Locate the cell with the specified text and output its (X, Y) center coordinate. 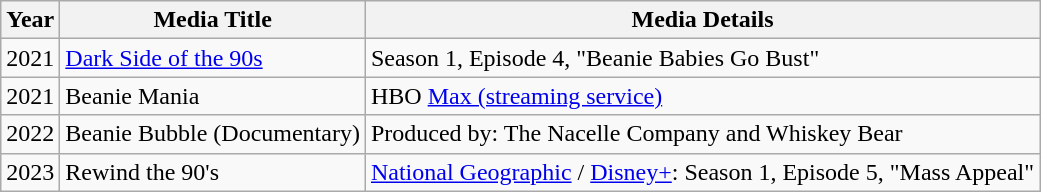
Produced by: The Nacelle Company and Whiskey Bear (702, 134)
Media Title (213, 20)
Season 1, Episode 4, "Beanie Babies Go Bust" (702, 58)
Media Details (702, 20)
Rewind the 90's (213, 172)
National Geographic / Disney+: Season 1, Episode 5, "Mass Appeal" (702, 172)
Dark Side of the 90s (213, 58)
Beanie Mania (213, 96)
Beanie Bubble (Documentary) (213, 134)
2023 (30, 172)
HBO Max (streaming service) (702, 96)
2022 (30, 134)
Year (30, 20)
